Pinpoint the cell where the given text exists, returning its [X, Y] midpoint coordinate. 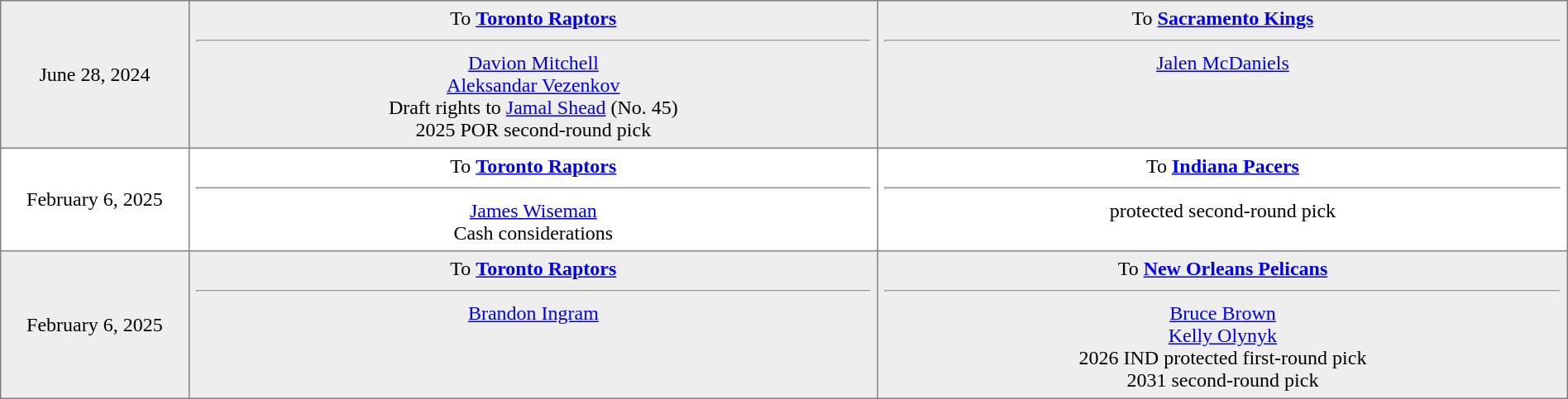
To Sacramento KingsJalen McDaniels [1223, 74]
To Toronto RaptorsBrandon Ingram [533, 325]
To Toronto RaptorsJames WisemanCash considerations [533, 199]
June 28, 2024 [94, 74]
To Toronto RaptorsDavion MitchellAleksandar VezenkovDraft rights to Jamal Shead (No. 45)2025 POR second-round pick [533, 74]
To Indiana Pacersprotected second-round pick [1223, 199]
To New Orleans PelicansBruce BrownKelly Olynyk2026 IND protected first-round pick2031 second-round pick [1223, 325]
